Determine the [X, Y] coordinate at the center of the cell enclosing the given text.  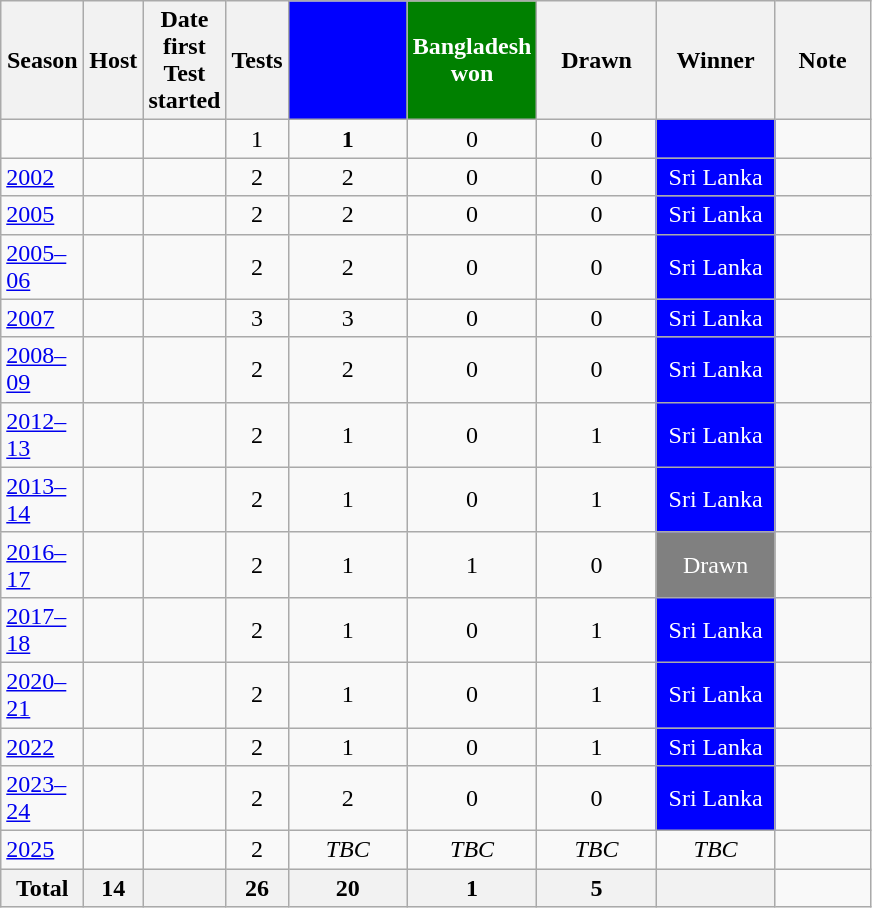
Date first Test started [184, 60]
2007 [42, 318]
2005–06 [42, 266]
14 [114, 888]
Season [42, 60]
Total [42, 888]
2025 [42, 850]
2023–24 [42, 798]
Host [114, 60]
2013–14 [42, 500]
5 [596, 888]
2017–18 [42, 630]
Bangladesh won [472, 60]
Tests [257, 60]
26 [257, 888]
Note [822, 60]
2022 [42, 747]
2005 [42, 215]
2016–17 [42, 564]
2012–13 [42, 434]
2020–21 [42, 694]
2008–09 [42, 370]
Winner [716, 60]
2002 [42, 177]
20 [348, 888]
